Identify which cell holds the provided text, then report its (X, Y) central coordinate. 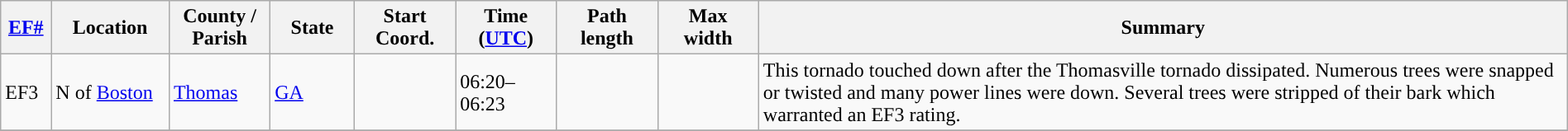
N of Boston (111, 92)
06:20–06:23 (506, 92)
Summary (1163, 28)
Location (111, 28)
EF3 (26, 92)
Time (UTC) (506, 28)
EF# (26, 28)
State (313, 28)
GA (313, 92)
Max width (708, 28)
Path length (607, 28)
County / Parish (219, 28)
Start Coord. (404, 28)
Thomas (219, 92)
